Return (X, Y) of the center of cell containing provided text 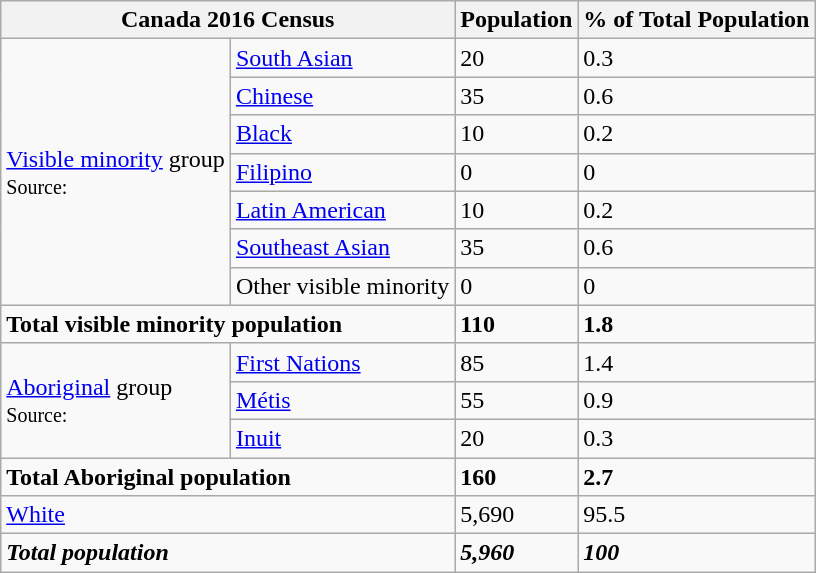
White (228, 515)
110 (516, 324)
Chinese (342, 96)
First Nations (342, 362)
5,690 (516, 515)
160 (516, 477)
85 (516, 362)
Métis (342, 400)
95.5 (696, 515)
Total Aboriginal population (228, 477)
Filipino (342, 172)
Southeast Asian (342, 248)
Population (516, 20)
Aboriginal groupSource: (116, 400)
Other visible minority (342, 286)
2.7 (696, 477)
Visible minority groupSource: (116, 172)
1.4 (696, 362)
Latin American (342, 210)
55 (516, 400)
Total visible minority population (228, 324)
% of Total Population (696, 20)
1.8 (696, 324)
0.9 (696, 400)
South Asian (342, 58)
5,960 (516, 553)
Black (342, 134)
100 (696, 553)
Inuit (342, 438)
Total population (228, 553)
Canada 2016 Census (228, 20)
